Locate the cell with the specified text and output its [X, Y] center coordinate. 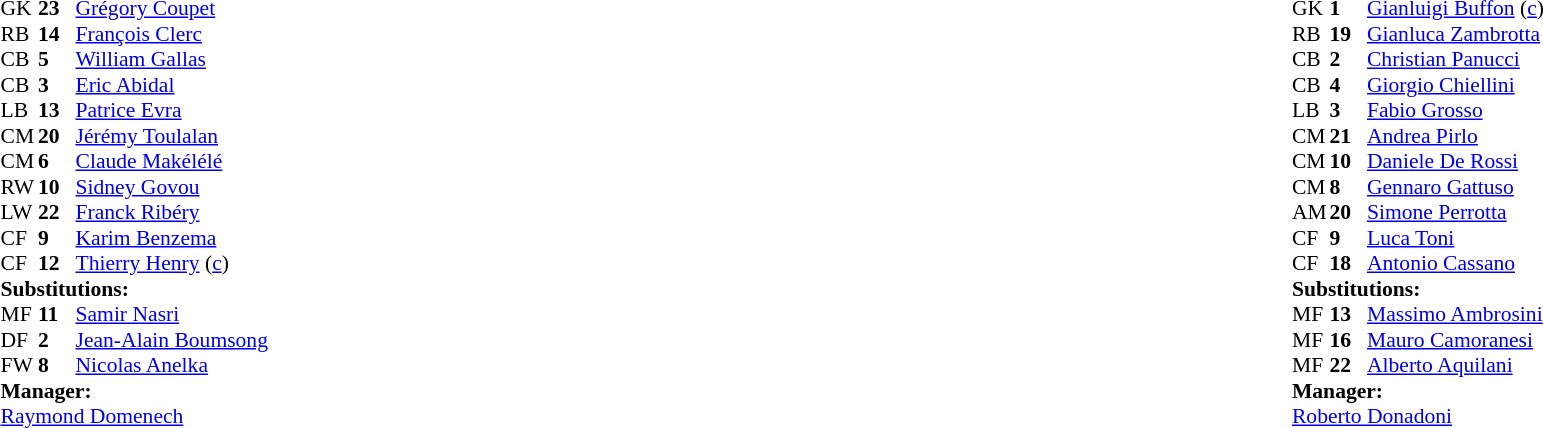
Karim Benzema [172, 238]
Jean-Alain Boumsong [172, 340]
6 [57, 161]
Nicolas Anelka [172, 365]
Patrice Evra [172, 111]
Manager: [134, 391]
16 [1348, 340]
DF [19, 340]
4 [1348, 85]
Franck Ribéry [172, 213]
William Gallas [172, 59]
11 [57, 315]
18 [1348, 263]
Substitutions: [134, 289]
12 [57, 263]
François Clerc [172, 34]
Eric Abidal [172, 85]
14 [57, 34]
19 [1348, 34]
5 [57, 59]
21 [1348, 136]
AM [1311, 213]
RW [19, 187]
Thierry Henry (c) [172, 263]
Jérémy Toulalan [172, 136]
Samir Nasri [172, 315]
Claude Makélélé [172, 161]
Sidney Govou [172, 187]
LW [19, 213]
FW [19, 365]
